Capture the cell that displays the provided text and extract its [x, y] central coordinate. 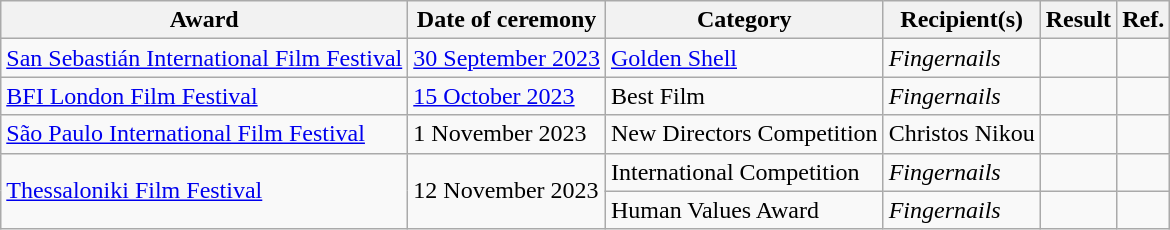
30 September 2023 [507, 58]
Human Values Award [744, 210]
Date of ceremony [507, 20]
Result [1078, 20]
Recipient(s) [962, 20]
Best Film [744, 96]
New Directors Competition [744, 134]
Christos Nikou [962, 134]
São Paulo International Film Festival [204, 134]
1 November 2023 [507, 134]
San Sebastián International Film Festival [204, 58]
Thessaloniki Film Festival [204, 191]
Category [744, 20]
12 November 2023 [507, 191]
Award [204, 20]
Ref. [1144, 20]
International Competition [744, 172]
Golden Shell [744, 58]
15 October 2023 [507, 96]
BFI London Film Festival [204, 96]
